Output the (x, y) coordinate of the center of the cell containing the given text.  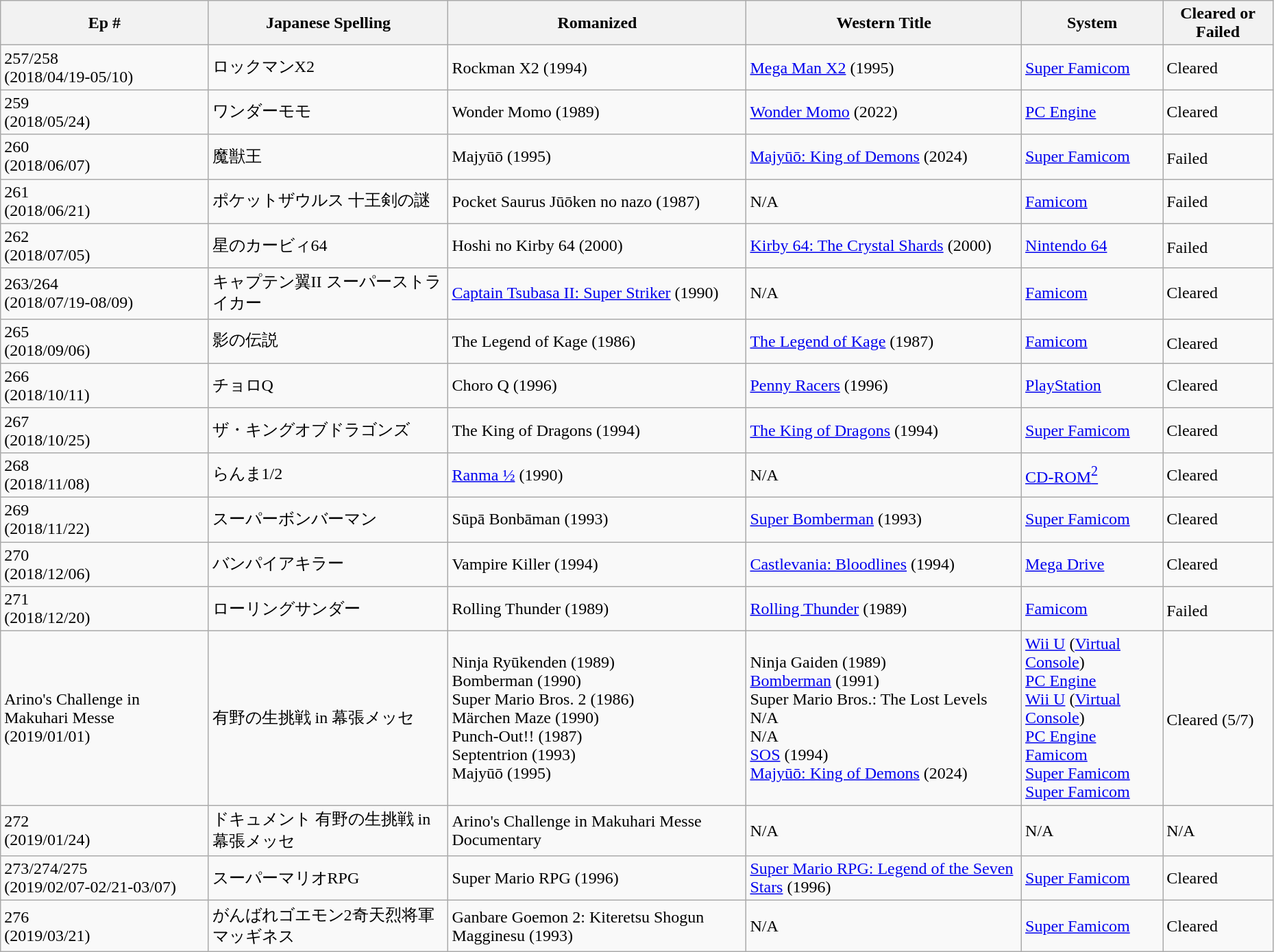
バンパイアキラー (328, 563)
Cleared (5/7) (1218, 718)
Majyūō (1995) (598, 156)
261(2018/06/21) (104, 202)
Western Title (884, 23)
がんばれゴエモン2奇天烈将軍マッギネス (328, 926)
Ninja Ryūkenden (1989)Bomberman (1990)Super Mario Bros. 2 (1986)Märchen Maze (1990)Punch-Out!! (1987)Septentrion (1993)Majyūō (1995) (598, 718)
Super Mario RPG (1996) (598, 879)
259(2018/05/24) (104, 112)
Vampire Killer (1994) (598, 563)
PlayStation (1092, 385)
268(2018/11/08) (104, 474)
271(2018/12/20) (104, 609)
有野の生挑戦 in 幕張メッセ (328, 718)
Ranma ½ (1990) (598, 474)
The Legend of Kage (1986) (598, 341)
スーパーボンバーマン (328, 520)
CD-ROM2 (1092, 474)
Wonder Momo (2022) (884, 112)
Japanese Spelling (328, 23)
Romanized (598, 23)
影の伝説 (328, 341)
Hoshi no Kirby 64 (2000) (598, 245)
Arino's Challenge in Makuhari Messe Documentary (598, 831)
Majyūō: King of Demons (2024) (884, 156)
Super Bomberman (1993) (884, 520)
Choro Q (1996) (598, 385)
ポケットザウルス 十王剣の謎 (328, 202)
Arino's Challenge in Makuhari Messe(2019/01/01) (104, 718)
Cleared or Failed (1218, 23)
ザ・キングオブドラゴンズ (328, 430)
276(2019/03/21) (104, 926)
Ganbare Goemon 2: Kiteretsu Shogun Magginesu (1993) (598, 926)
272(2019/01/24) (104, 831)
Sūpā Bonbāman (1993) (598, 520)
267(2018/10/25) (104, 430)
260(2018/06/07) (104, 156)
Pocket Saurus Jūōken no nazo (1987) (598, 202)
270(2018/12/06) (104, 563)
265(2018/09/06) (104, 341)
PC Engine (1092, 112)
ローリングサンダー (328, 609)
魔獣王 (328, 156)
263/264 (2018/07/19-08/09) (104, 293)
キャプテン翼II スーパーストライカー (328, 293)
Captain Tsubasa II: Super Striker (1990) (598, 293)
Ninja Gaiden (1989)Bomberman (1991)Super Mario Bros.: The Lost LevelsN/AN/ASOS (1994)Majyūō: King of Demons (2024) (884, 718)
273/274/275(2019/02/07-02/21-03/07) (104, 879)
ドキュメント 有野の生挑戦 in 幕張メッセ (328, 831)
Nintendo 64 (1092, 245)
257/258(2018/04/19-05/10) (104, 67)
System (1092, 23)
Wii U (Virtual Console)PC EngineWii U (Virtual Console)PC EngineFamicomSuper FamicomSuper Famicom (1092, 718)
Rockman X2 (1994) (598, 67)
Wonder Momo (1989) (598, 112)
スーパーマリオRPG (328, 879)
266(2018/10/11) (104, 385)
ワンダーモモ (328, 112)
269(2018/11/22) (104, 520)
Mega Drive (1092, 563)
Mega Man X2 (1995) (884, 67)
ロックマンX2 (328, 67)
Castlevania: Bloodlines (1994) (884, 563)
The Legend of Kage (1987) (884, 341)
Ep # (104, 23)
Super Mario RPG: Legend of the Seven Stars (1996) (884, 879)
らんま1/2 (328, 474)
Kirby 64: The Crystal Shards (2000) (884, 245)
星のカービィ64 (328, 245)
チョロQ (328, 385)
262(2018/07/05) (104, 245)
Penny Racers (1996) (884, 385)
